Output the [X, Y] coordinate of the center of the cell containing the given text.  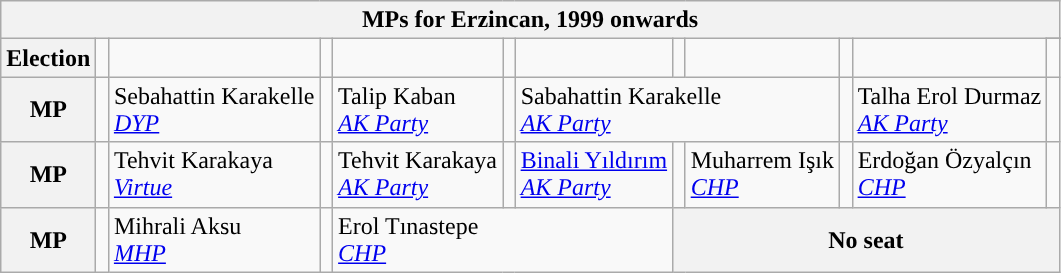
Talha Erol DurmazAK Party [950, 110]
Muharrem IşıkCHP [762, 174]
No seat [866, 240]
Sabahattin KarakelleAK Party [677, 110]
Tehvit KarakayaVirtue [214, 174]
Erdoğan ÖzyalçınCHP [950, 174]
Sebahattin KarakelleDYP [214, 110]
Binali YıldırımAK Party [594, 174]
Erol TınastepeCHP [503, 240]
MPs for Erzincan, 1999 onwards [530, 20]
Tehvit KarakayaAK Party [418, 174]
Election [48, 58]
Mihrali AksuMHP [214, 240]
Talip KabanAK Party [418, 110]
